Return (x, y) of the center of cell containing provided text 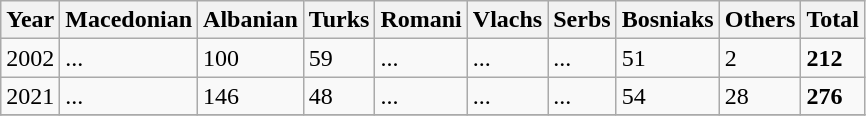
2002 (30, 58)
51 (668, 58)
Others (760, 20)
Bosniaks (668, 20)
Year (30, 20)
Total (833, 20)
28 (760, 96)
Macedonian (129, 20)
54 (668, 96)
Romani (421, 20)
212 (833, 58)
146 (251, 96)
59 (339, 58)
48 (339, 96)
276 (833, 96)
2 (760, 58)
Vlachs (507, 20)
2021 (30, 96)
100 (251, 58)
Albanian (251, 20)
Serbs (582, 20)
Turks (339, 20)
